Identify which cell holds the provided text, then report its (X, Y) central coordinate. 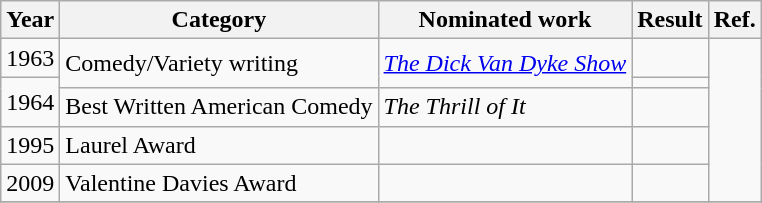
Nominated work (505, 20)
2009 (30, 183)
1995 (30, 145)
Valentine Davies Award (219, 183)
The Thrill of It (505, 107)
The Dick Van Dyke Show (505, 64)
Best Written American Comedy (219, 107)
Year (30, 20)
Comedy/Variety writing (219, 64)
1963 (30, 58)
Ref. (734, 20)
Category (219, 20)
1964 (30, 102)
Result (670, 20)
Laurel Award (219, 145)
